Pinpoint the cell where the given text exists, returning its (X, Y) midpoint coordinate. 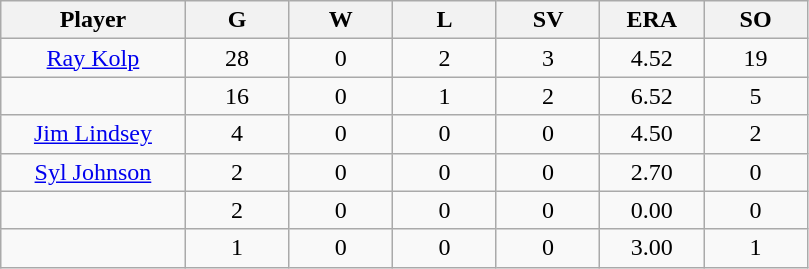
28 (237, 58)
Syl Johnson (93, 172)
G (237, 20)
2.70 (652, 172)
L (445, 20)
0.00 (652, 210)
SV (548, 20)
4.52 (652, 58)
W (341, 20)
6.52 (652, 96)
ERA (652, 20)
SO (756, 20)
Ray Kolp (93, 58)
Jim Lindsey (93, 134)
3.00 (652, 248)
Player (93, 20)
16 (237, 96)
5 (756, 96)
19 (756, 58)
3 (548, 58)
4.50 (652, 134)
4 (237, 134)
